Pinpoint the cell where the given text exists, returning its (X, Y) midpoint coordinate. 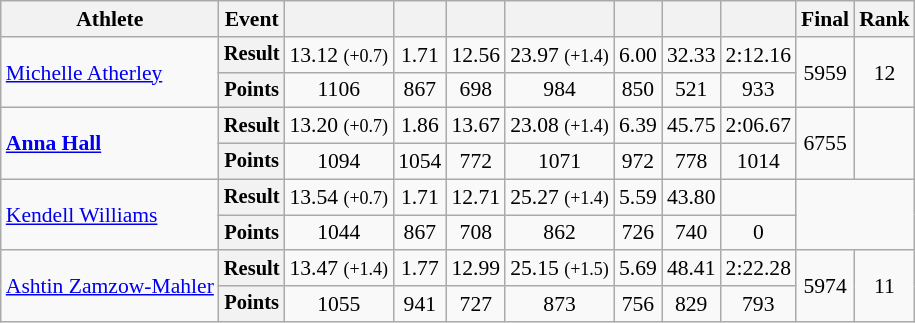
1.77 (420, 269)
6.39 (638, 126)
12.99 (476, 269)
1054 (420, 162)
772 (476, 162)
829 (692, 304)
793 (758, 304)
5974 (825, 286)
0 (758, 233)
6755 (825, 144)
13.54 (+0.7) (338, 197)
5.59 (638, 197)
5.69 (638, 269)
756 (638, 304)
45.75 (692, 126)
13.20 (+0.7) (338, 126)
5959 (825, 72)
1.86 (420, 126)
Athlete (110, 19)
873 (560, 304)
933 (758, 90)
Event (252, 19)
48.41 (692, 269)
521 (692, 90)
1044 (338, 233)
850 (638, 90)
25.15 (+1.5) (560, 269)
941 (420, 304)
Anna Hall (110, 144)
2:22.28 (758, 269)
Michelle Atherley (110, 72)
1055 (338, 304)
778 (692, 162)
Kendell Williams (110, 214)
1094 (338, 162)
12 (884, 72)
13.67 (476, 126)
12.71 (476, 197)
984 (560, 90)
2:12.16 (758, 55)
13.12 (+0.7) (338, 55)
Final (825, 19)
698 (476, 90)
862 (560, 233)
23.97 (+1.4) (560, 55)
43.80 (692, 197)
25.27 (+1.4) (560, 197)
708 (476, 233)
32.33 (692, 55)
726 (638, 233)
11 (884, 286)
727 (476, 304)
1071 (560, 162)
972 (638, 162)
1014 (758, 162)
13.47 (+1.4) (338, 269)
1106 (338, 90)
Ashtin Zamzow-Mahler (110, 286)
Rank (884, 19)
12.56 (476, 55)
6.00 (638, 55)
740 (692, 233)
2:06.67 (758, 126)
23.08 (+1.4) (560, 126)
